Identify which cell holds the provided text, then report its (X, Y) central coordinate. 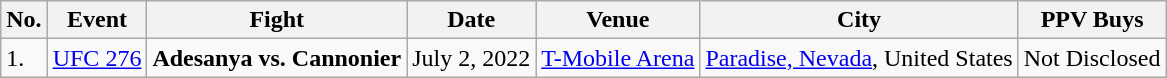
T-Mobile Arena (618, 58)
Not Disclosed (1092, 58)
Adesanya vs. Cannonier (277, 58)
UFC 276 (97, 58)
Venue (618, 20)
July 2, 2022 (472, 58)
PPV Buys (1092, 20)
Paradise, Nevada, United States (859, 58)
Date (472, 20)
No. (24, 20)
Event (97, 20)
Fight (277, 20)
City (859, 20)
1. (24, 58)
